Scan for the cell matching the given text and deliver its [X, Y] coordinate at center. 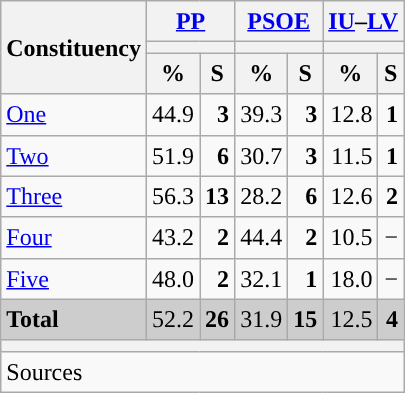
43.2 [172, 238]
52.2 [172, 320]
Four [74, 238]
32.1 [262, 278]
26 [218, 320]
Three [74, 196]
56.3 [172, 196]
4 [391, 320]
PP [190, 22]
10.5 [350, 238]
44.9 [172, 114]
One [74, 114]
PSOE [279, 22]
11.5 [350, 156]
12.8 [350, 114]
13 [218, 196]
12.6 [350, 196]
44.4 [262, 238]
51.9 [172, 156]
18.0 [350, 278]
Constituency [74, 48]
31.9 [262, 320]
Five [74, 278]
12.5 [350, 320]
39.3 [262, 114]
Two [74, 156]
30.7 [262, 156]
Total [74, 320]
IU–LV [364, 22]
28.2 [262, 196]
15 [306, 320]
48.0 [172, 278]
Sources [202, 372]
